Detect which cell encompasses the target text, then output its (X, Y) center coordinate. 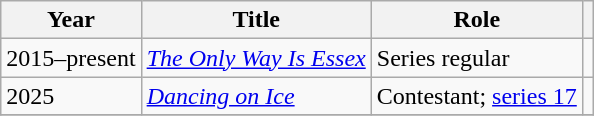
Series regular (476, 58)
Contestant; series 17 (476, 96)
Title (256, 20)
2015–present (71, 58)
2025 (71, 96)
The Only Way Is Essex (256, 58)
Year (71, 20)
Dancing on Ice (256, 96)
Role (476, 20)
